Scan for the cell matching the given text and deliver its [x, y] coordinate at center. 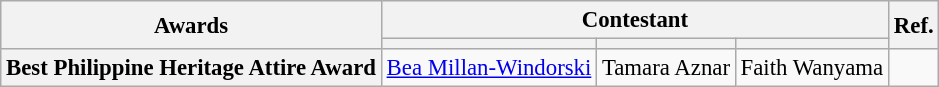
Contestant [634, 20]
Ref. [914, 25]
Tamara Aznar [666, 68]
Best Philippine Heritage Attire Award [192, 68]
Awards [192, 25]
Bea Millan-Windorski [488, 68]
Faith Wanyama [812, 68]
